Identify which cell holds the provided text, then report its [x, y] central coordinate. 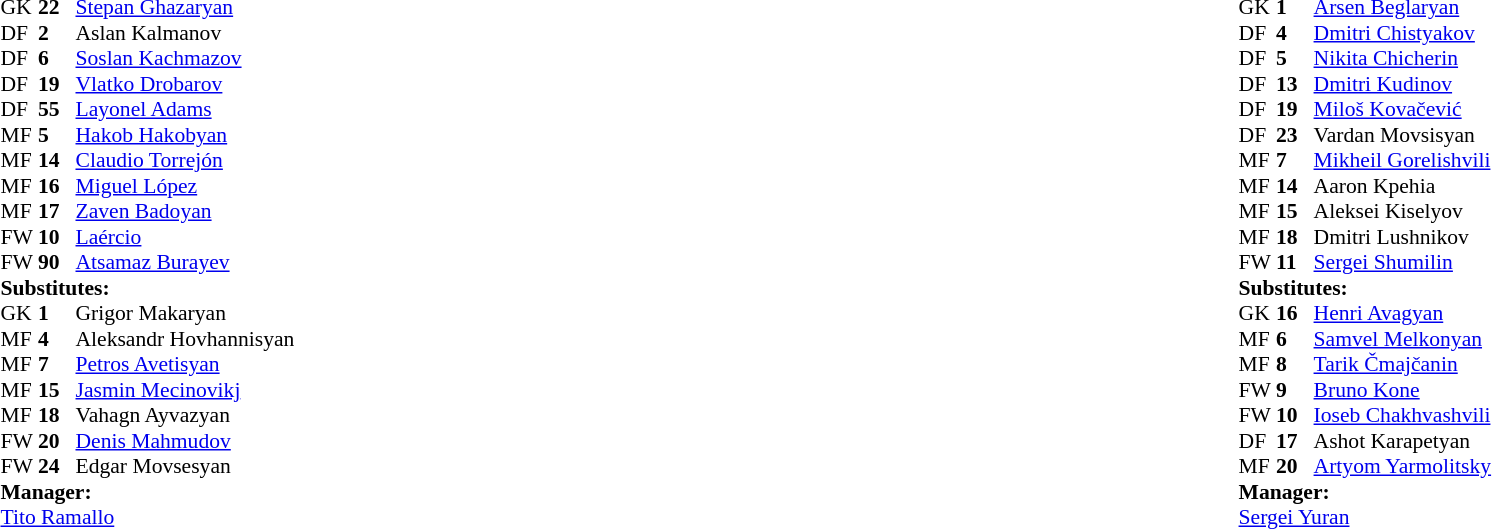
Layonel Adams [186, 109]
23 [1295, 135]
Ioseb Chakhvashvili [1403, 415]
9 [1295, 390]
8 [1295, 365]
Dmitri Chistyakov [1403, 33]
Tarik Čmajčanin [1403, 365]
Ashot Karapetyan [1403, 441]
11 [1295, 263]
Soslan Kachmazov [186, 59]
Mikheil Gorelishvili [1403, 161]
Edgar Movsesyan [186, 467]
Petros Avetisyan [186, 365]
Vardan Movsisyan [1403, 135]
Artyom Yarmolitsky [1403, 467]
Dmitri Lushnikov [1403, 237]
Laércio [186, 237]
24 [57, 467]
Hakob Hakobyan [186, 135]
1 [57, 313]
Henri Avagyan [1403, 313]
Aleksandr Hovhannisyan [186, 339]
Grigor Makaryan [186, 313]
2 [57, 33]
Bruno Kone [1403, 390]
90 [57, 263]
Atsamaz Burayev [186, 263]
Aleksei Kiselyov [1403, 211]
Vahagn Ayvazyan [186, 415]
Nikita Chicherin [1403, 59]
Zaven Badoyan [186, 211]
Sergei Shumilin [1403, 263]
Miguel López [186, 186]
Dmitri Kudinov [1403, 84]
Claudio Torrejón [186, 161]
Aaron Kpehia [1403, 186]
Samvel Melkonyan [1403, 339]
Aslan Kalmanov [186, 33]
Denis Mahmudov [186, 441]
Vlatko Drobarov [186, 84]
Jasmin Mecinovikj [186, 390]
Miloš Kovačević [1403, 109]
13 [1295, 84]
55 [57, 109]
